Identify which cell holds the provided text, then report its [X, Y] central coordinate. 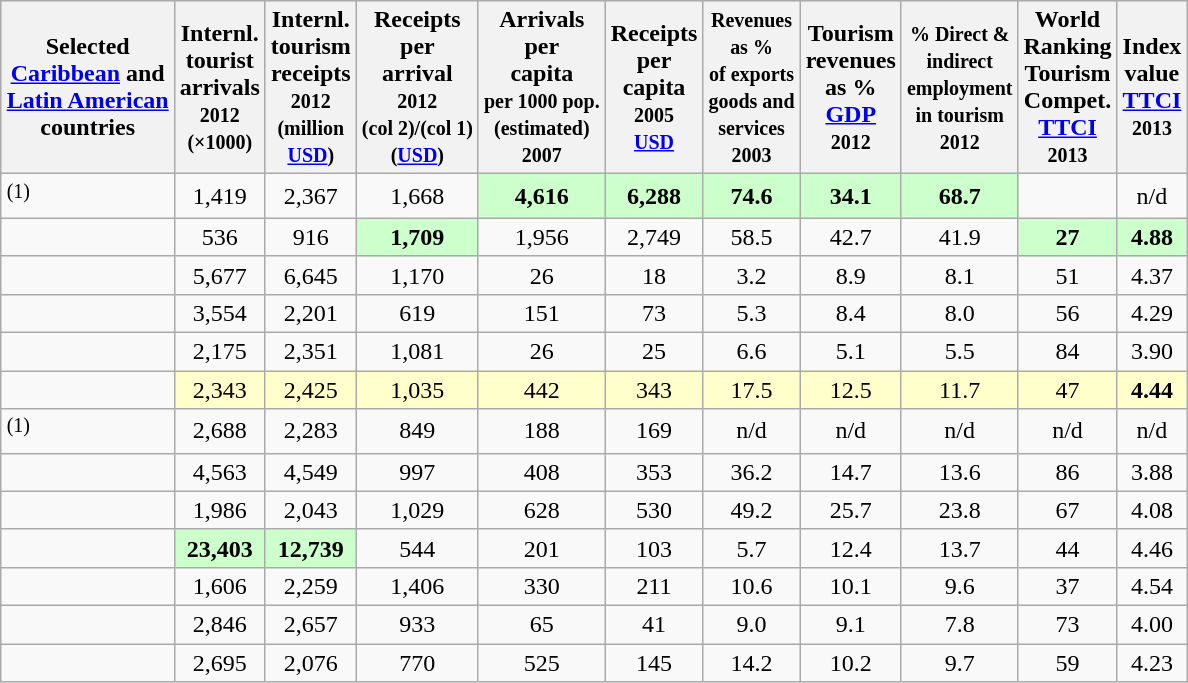
1,419 [220, 196]
41 [654, 624]
23.8 [960, 510]
11.7 [960, 390]
2,695 [220, 663]
25 [654, 352]
47 [1068, 390]
201 [542, 548]
4.37 [1152, 275]
4,616 [542, 196]
37 [1068, 586]
849 [417, 432]
6.6 [752, 352]
18 [654, 275]
5,677 [220, 275]
8.9 [850, 275]
5.7 [752, 548]
8.0 [960, 313]
2,283 [310, 432]
44 [1068, 548]
151 [542, 313]
442 [542, 390]
619 [417, 313]
% Direct & indirectemploymentin tourism2012 [960, 88]
2,175 [220, 352]
9.7 [960, 663]
6,288 [654, 196]
330 [542, 586]
2,201 [310, 313]
6,645 [310, 275]
343 [654, 390]
3.90 [1152, 352]
17.5 [752, 390]
997 [417, 472]
1,668 [417, 196]
10.2 [850, 663]
Internl. touristarrivals2012 (×1000) [220, 88]
8.1 [960, 275]
25.7 [850, 510]
34.1 [850, 196]
7.8 [960, 624]
525 [542, 663]
8.4 [850, 313]
2,425 [310, 390]
Receipts per arrival 2012(col 2)/(col 1)(USD) [417, 88]
2,688 [220, 432]
3.2 [752, 275]
Internl. tourism receipts2012(millionUSD) [310, 88]
49.2 [752, 510]
3,554 [220, 313]
2,846 [220, 624]
211 [654, 586]
Tourismrevenues as % GDP 2012 [850, 88]
5.3 [752, 313]
544 [417, 548]
12.4 [850, 548]
4.54 [1152, 586]
4.46 [1152, 548]
4.08 [1152, 510]
56 [1068, 313]
2,259 [310, 586]
4.00 [1152, 624]
27 [1068, 237]
4,549 [310, 472]
67 [1068, 510]
1,170 [417, 275]
5.5 [960, 352]
Revenues as % of exportsgoods andservices2003 [752, 88]
36.2 [752, 472]
14.7 [850, 472]
188 [542, 432]
10.1 [850, 586]
530 [654, 510]
58.5 [752, 237]
68.7 [960, 196]
59 [1068, 663]
10.6 [752, 586]
23,403 [220, 548]
2,076 [310, 663]
1,606 [220, 586]
WorldRankingTourismCompet.TTCI2013 [1068, 88]
1,406 [417, 586]
536 [220, 237]
169 [654, 432]
4,563 [220, 472]
1,029 [417, 510]
65 [542, 624]
5.1 [850, 352]
9.0 [752, 624]
4.29 [1152, 313]
74.6 [752, 196]
13.6 [960, 472]
1,035 [417, 390]
2,657 [310, 624]
4.44 [1152, 390]
2,343 [220, 390]
353 [654, 472]
3.88 [1152, 472]
14.2 [752, 663]
9.6 [960, 586]
51 [1068, 275]
Receipts per capita2005 USD [654, 88]
103 [654, 548]
933 [417, 624]
84 [1068, 352]
1,709 [417, 237]
4.88 [1152, 237]
1,956 [542, 237]
Indexvalue TTCI2013 [1152, 88]
408 [542, 472]
9.1 [850, 624]
Selected Caribbean andLatin American countries [88, 88]
2,749 [654, 237]
41.9 [960, 237]
2,367 [310, 196]
Arrivalspercapitaper 1000 pop.(estimated)2007 [542, 88]
1,081 [417, 352]
916 [310, 237]
12,739 [310, 548]
13.7 [960, 548]
4.23 [1152, 663]
12.5 [850, 390]
145 [654, 663]
2,351 [310, 352]
1,986 [220, 510]
86 [1068, 472]
2,043 [310, 510]
770 [417, 663]
628 [542, 510]
42.7 [850, 237]
